Identify which cell holds the provided text, then report its (x, y) central coordinate. 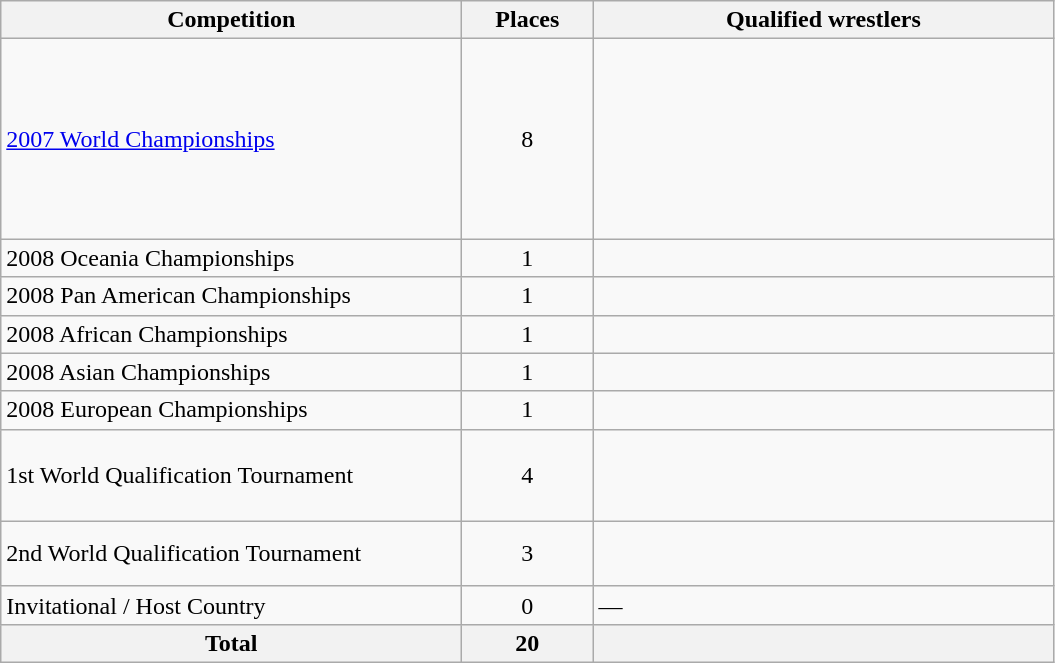
0 (528, 605)
Qualified wrestlers (824, 20)
4 (528, 475)
3 (528, 554)
20 (528, 643)
2008 Oceania Championships (232, 258)
Invitational / Host Country (232, 605)
— (824, 605)
2nd World Qualification Tournament (232, 554)
1st World Qualification Tournament (232, 475)
Total (232, 643)
2008 African Championships (232, 334)
Places (528, 20)
2008 Asian Championships (232, 372)
Competition (232, 20)
2008 Pan American Championships (232, 296)
2007 World Championships (232, 139)
2008 European Championships (232, 410)
8 (528, 139)
